Identify which cell holds the provided text, then report its (x, y) central coordinate. 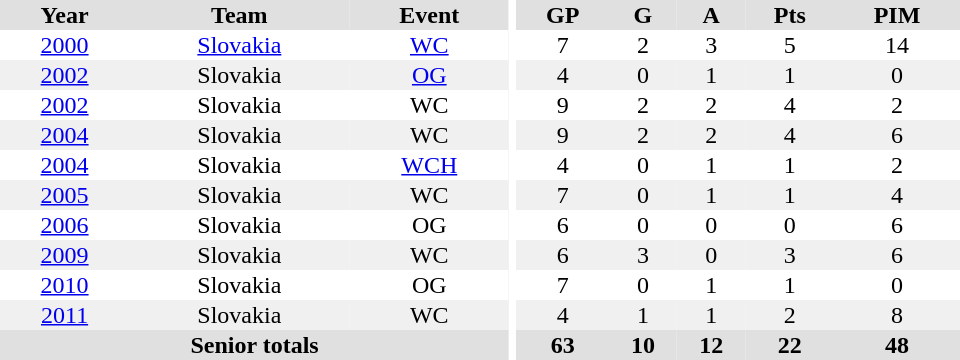
14 (897, 45)
GP (563, 15)
12 (711, 345)
Team (239, 15)
2005 (64, 195)
WCH (430, 165)
PIM (897, 15)
8 (897, 315)
5 (790, 45)
2010 (64, 285)
22 (790, 345)
A (711, 15)
2000 (64, 45)
2009 (64, 255)
2006 (64, 225)
G (643, 15)
Senior totals (254, 345)
63 (563, 345)
Pts (790, 15)
Event (430, 15)
2011 (64, 315)
10 (643, 345)
48 (897, 345)
Year (64, 15)
